Pinpoint the cell where the given text exists, returning its (x, y) midpoint coordinate. 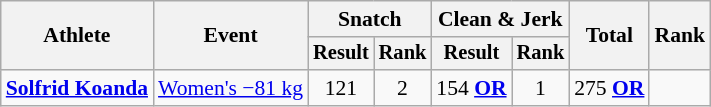
1 (541, 88)
121 (341, 88)
Snatch (370, 19)
Solfrid Koanda (77, 88)
2 (403, 88)
154 OR (471, 88)
Women's −81 kg (230, 88)
Event (230, 36)
Clean & Jerk (500, 19)
Athlete (77, 36)
275 OR (609, 88)
Total (609, 36)
